Identify which cell holds the provided text, then report its [x, y] central coordinate. 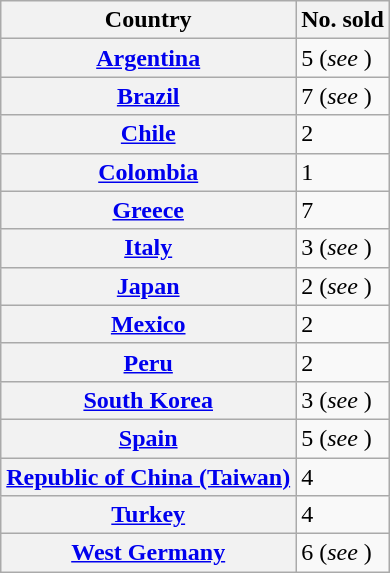
6 (see ) [343, 553]
Brazil [148, 96]
1 [343, 172]
7 (see ) [343, 96]
7 [343, 210]
2 (see ) [343, 286]
Chile [148, 134]
Turkey [148, 515]
No. sold [343, 20]
Mexico [148, 324]
Italy [148, 248]
West Germany [148, 553]
Republic of China (Taiwan) [148, 477]
Argentina [148, 58]
South Korea [148, 400]
Colombia [148, 172]
Peru [148, 362]
Japan [148, 286]
Spain [148, 438]
Country [148, 20]
Greece [148, 210]
